Scan for the cell matching the given text and deliver its (x, y) coordinate at center. 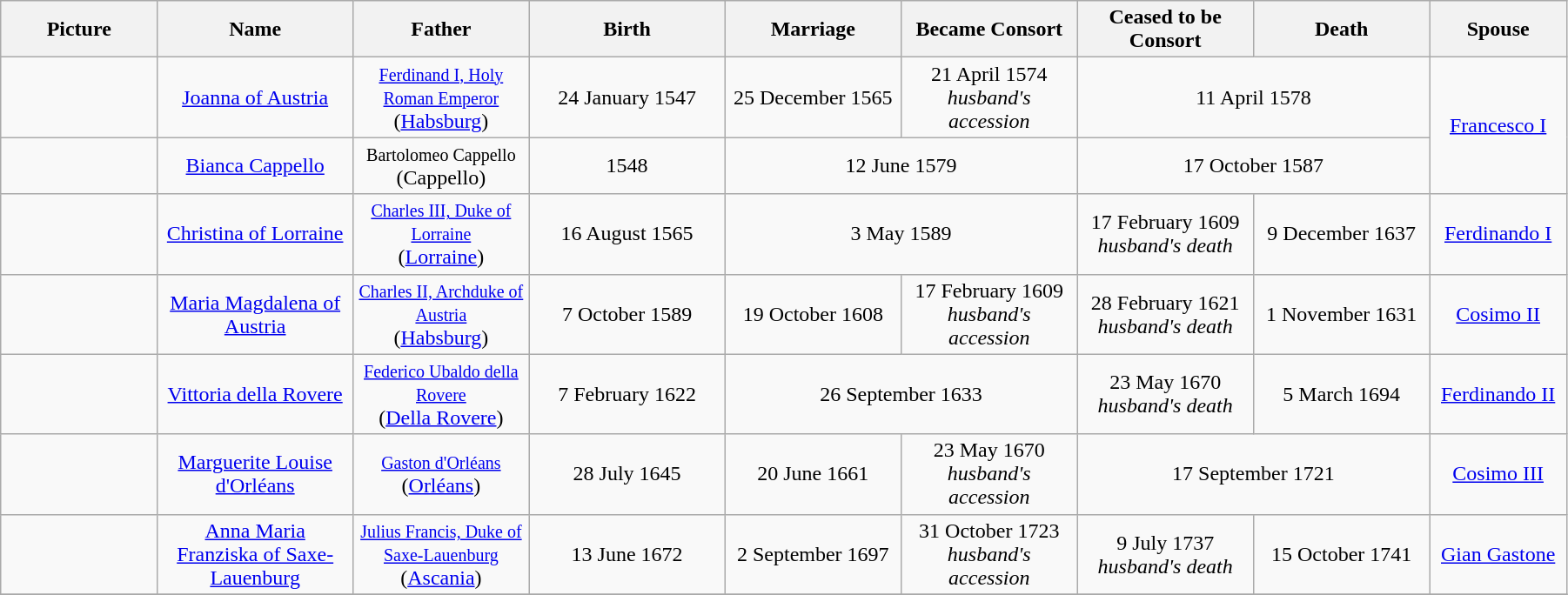
Ferdinando II (1498, 394)
5 March 1694 (1341, 394)
Gian Gastone (1498, 554)
17 September 1721 (1253, 474)
21 April 1574husband's accession (989, 97)
7 October 1589 (627, 314)
Maria Magdalena of Austria (256, 314)
Gaston d'Orléans(Orléans) (441, 474)
16 August 1565 (627, 234)
Cosimo II (1498, 314)
17 February 1609husband's accession (989, 314)
1548 (627, 165)
Picture (79, 30)
19 October 1608 (813, 314)
Death (1341, 30)
Anna Maria Franziska of Saxe-Lauenburg (256, 554)
17 February 1609husband's death (1165, 234)
Father (441, 30)
20 June 1661 (813, 474)
3 May 1589 (901, 234)
7 February 1622 (627, 394)
23 May 1670husband's death (1165, 394)
Ferdinando I (1498, 234)
23 May 1670husband's accession (989, 474)
Charles III, Duke of Lorraine(Lorraine) (441, 234)
Julius Francis, Duke of Saxe-Lauenburg(Ascania) (441, 554)
24 January 1547 (627, 97)
9 December 1637 (1341, 234)
28 July 1645 (627, 474)
Bartolomeo Cappello(Cappello) (441, 165)
31 October 1723husband's accession (989, 554)
28 February 1621husband's death (1165, 314)
Joanna of Austria (256, 97)
Charles II, Archduke of Austria(Habsburg) (441, 314)
9 July 1737husband's death (1165, 554)
11 April 1578 (1253, 97)
Spouse (1498, 30)
13 June 1672 (627, 554)
Name (256, 30)
1 November 1631 (1341, 314)
Marriage (813, 30)
Vittoria della Rovere (256, 394)
Federico Ubaldo della Rovere(Della Rovere) (441, 394)
Francesco I (1498, 125)
Christina of Lorraine (256, 234)
17 October 1587 (1253, 165)
Became Consort (989, 30)
12 June 1579 (901, 165)
Ceased to be Consort (1165, 30)
25 December 1565 (813, 97)
Birth (627, 30)
2 September 1697 (813, 554)
26 September 1633 (901, 394)
Bianca Cappello (256, 165)
Cosimo III (1498, 474)
Marguerite Louise d'Orléans (256, 474)
15 October 1741 (1341, 554)
Ferdinand I, Holy Roman Emperor(Habsburg) (441, 97)
